Search for the cell housing the specified text and yield its [X, Y] center coordinate. 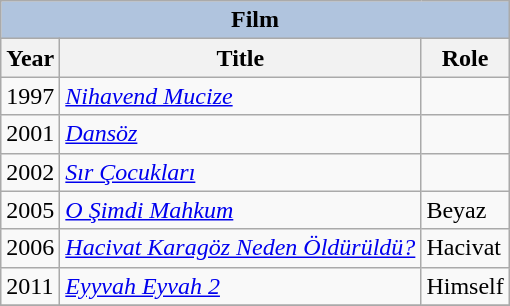
Role [465, 58]
Film [255, 20]
O Şimdi Mahkum [240, 210]
2001 [30, 134]
Hacivat Karagöz Neden Öldürüldü? [240, 248]
Year [30, 58]
1997 [30, 96]
2011 [30, 286]
Eyyvah Eyvah 2 [240, 286]
2005 [30, 210]
Beyaz [465, 210]
Title [240, 58]
2002 [30, 172]
Dansöz [240, 134]
Sır Çocukları [240, 172]
Nihavend Mucize [240, 96]
2006 [30, 248]
Hacivat [465, 248]
Himself [465, 286]
